For the text-containing cell, return its midpoint in (x, y) coordinate format. 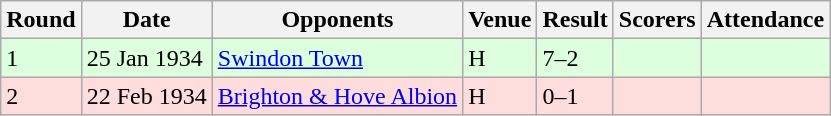
Scorers (657, 20)
Venue (500, 20)
7–2 (575, 58)
Opponents (337, 20)
Brighton & Hove Albion (337, 96)
Date (146, 20)
22 Feb 1934 (146, 96)
0–1 (575, 96)
Result (575, 20)
25 Jan 1934 (146, 58)
Round (41, 20)
Swindon Town (337, 58)
Attendance (765, 20)
1 (41, 58)
2 (41, 96)
